Capture the cell that displays the provided text and extract its (x, y) central coordinate. 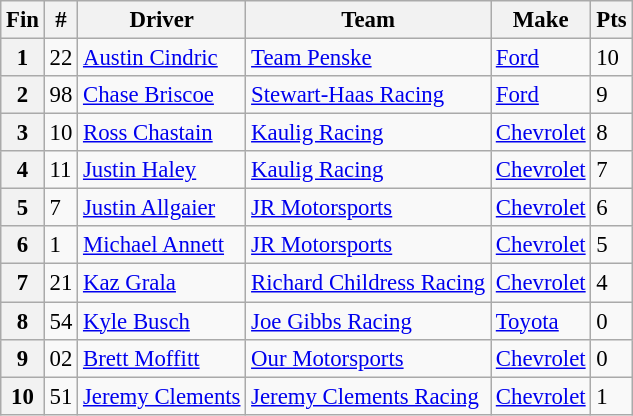
Our Motorsports (368, 358)
98 (60, 95)
21 (60, 283)
Driver (162, 20)
Make (540, 20)
2 (23, 95)
51 (60, 396)
22 (60, 58)
# (60, 20)
Justin Allgaier (162, 208)
3 (23, 133)
02 (60, 358)
Austin Cindric (162, 58)
11 (60, 170)
Chase Briscoe (162, 95)
Team (368, 20)
Kaz Grala (162, 283)
54 (60, 321)
Richard Childress Racing (368, 283)
Kyle Busch (162, 321)
Jeremy Clements (162, 396)
Team Penske (368, 58)
Pts (612, 20)
Fin (23, 20)
Joe Gibbs Racing (368, 321)
Jeremy Clements Racing (368, 396)
Justin Haley (162, 170)
Michael Annett (162, 245)
Toyota (540, 321)
Brett Moffitt (162, 358)
Ross Chastain (162, 133)
Stewart-Haas Racing (368, 95)
